Detect which cell encompasses the target text, then output its [x, y] center coordinate. 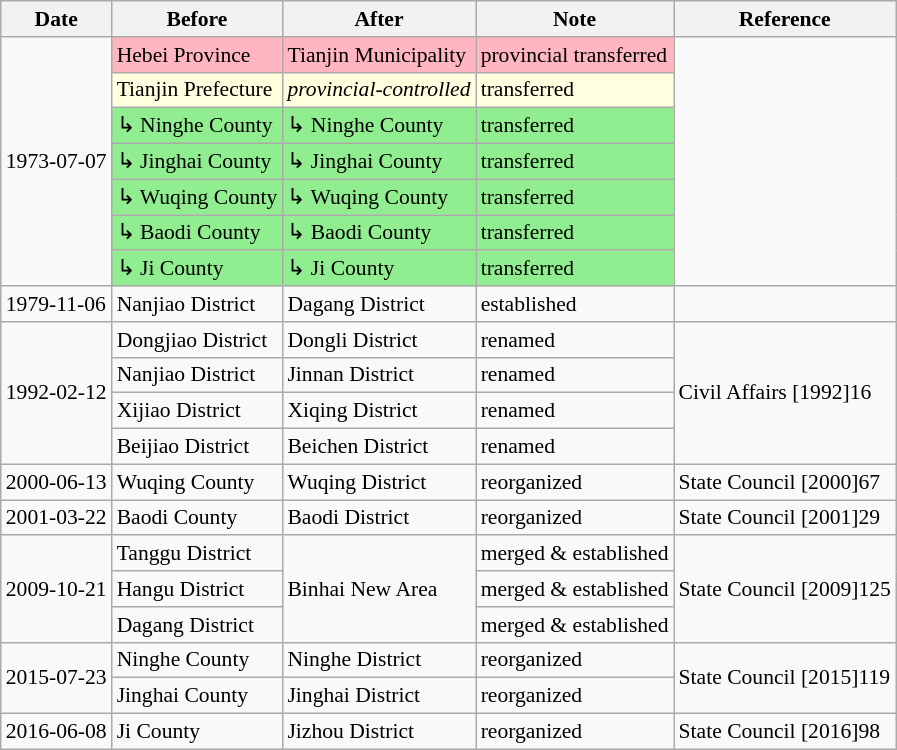
2009-10-21 [56, 590]
Civil Affairs [1992]16 [785, 393]
Hangu District [198, 589]
established [575, 304]
1973-07-07 [56, 162]
provincial-controlled [378, 90]
Dongli District [378, 340]
Xiqing District [378, 411]
Baodi County [198, 518]
provincial transferred [575, 55]
Ninghe County [198, 660]
Wuqing County [198, 482]
State Council [2016]98 [785, 732]
1992-02-12 [56, 393]
Jinghai County [198, 696]
Reference [785, 19]
Tianjin Prefecture [198, 90]
After [378, 19]
Tianjin Municipality [378, 55]
State Council [2015]119 [785, 678]
1979-11-06 [56, 304]
2000-06-13 [56, 482]
2001-03-22 [56, 518]
Dongjiao District [198, 340]
State Council [2001]29 [785, 518]
Hebei Province [198, 55]
State Council [2000]67 [785, 482]
Date [56, 19]
Xijiao District [198, 411]
Tanggu District [198, 554]
Beichen District [378, 447]
Wuqing District [378, 482]
Jinghai District [378, 696]
Beijiao District [198, 447]
Before [198, 19]
Jinnan District [378, 375]
2016-06-08 [56, 732]
2015-07-23 [56, 678]
Binhai New Area [378, 590]
Ninghe District [378, 660]
State Council [2009]125 [785, 590]
Ji County [198, 732]
Note [575, 19]
Baodi District [378, 518]
Jizhou District [378, 732]
